Search for the cell housing the specified text and yield its (X, Y) center coordinate. 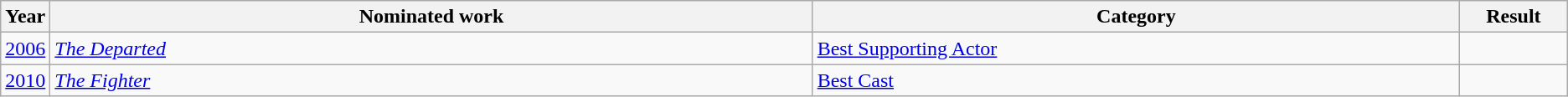
Result (1514, 17)
2006 (25, 48)
Nominated work (431, 17)
Category (1136, 17)
Year (25, 17)
The Fighter (431, 80)
Best Cast (1136, 80)
The Departed (431, 48)
2010 (25, 80)
Best Supporting Actor (1136, 48)
